Identify which cell holds the provided text, then report its [x, y] central coordinate. 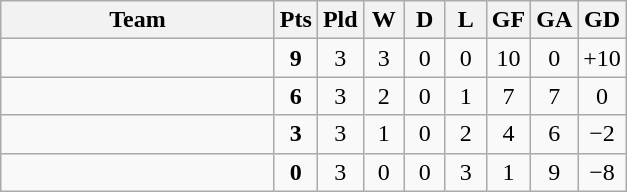
+10 [602, 58]
Pld [340, 20]
GF [508, 20]
W [384, 20]
10 [508, 58]
Team [138, 20]
4 [508, 134]
Pts [296, 20]
L [466, 20]
−2 [602, 134]
GA [554, 20]
−8 [602, 172]
GD [602, 20]
D [424, 20]
